Extract the [x, y] coordinate from the center of the cell holding the provided text.  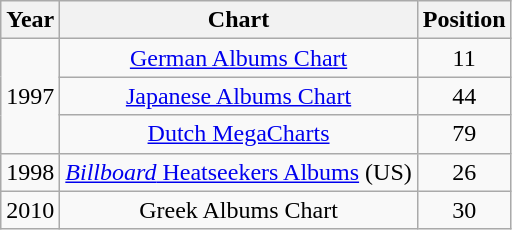
Year [30, 20]
30 [464, 210]
11 [464, 58]
26 [464, 172]
79 [464, 134]
2010 [30, 210]
44 [464, 96]
1997 [30, 96]
Position [464, 20]
Dutch MegaCharts [238, 134]
Billboard Heatseekers Albums (US) [238, 172]
Greek Albums Chart [238, 210]
Chart [238, 20]
German Albums Chart [238, 58]
1998 [30, 172]
Japanese Albums Chart [238, 96]
